Extract the (X, Y) coordinate from the center of the cell holding the provided text.  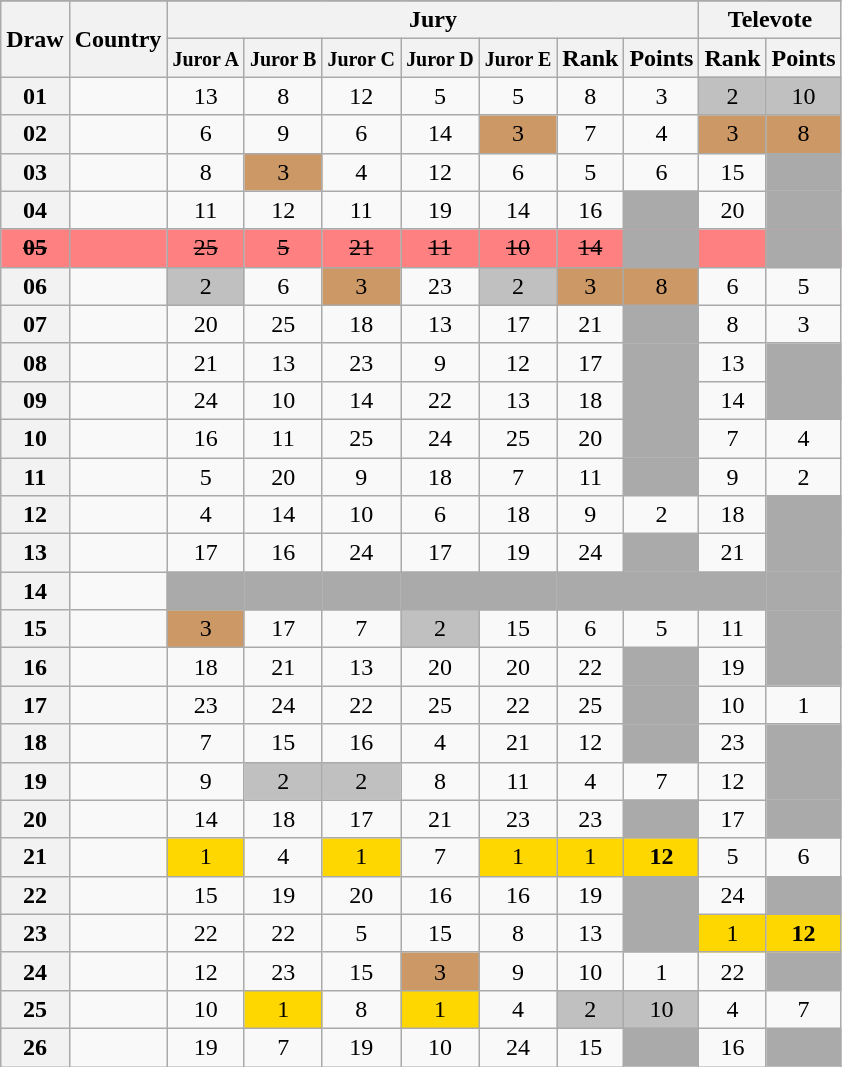
Juror B (283, 58)
Juror D (440, 58)
Juror C (362, 58)
01 (35, 96)
Juror E (518, 58)
Televote (770, 20)
Draw (35, 39)
06 (35, 286)
07 (35, 324)
02 (35, 134)
05 (35, 248)
04 (35, 210)
Juror A (206, 58)
Jury (433, 20)
08 (35, 362)
03 (35, 172)
26 (35, 1047)
Country (118, 39)
09 (35, 400)
